Find where the given text appears and provide that cell's center as [x, y] coordinate. 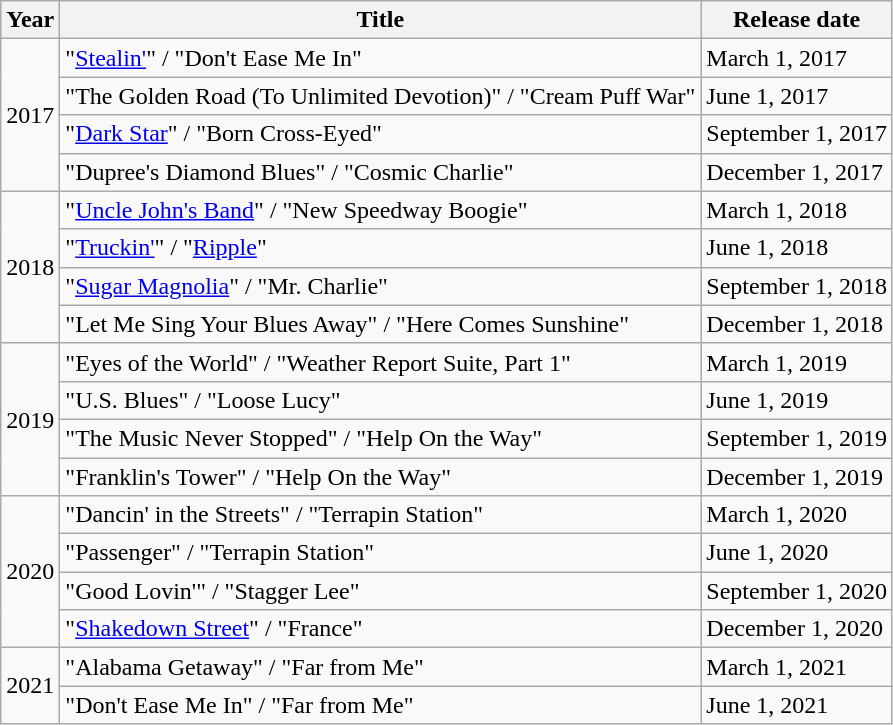
"Truckin'" / "Ripple" [380, 248]
"U.S. Blues" / "Loose Lucy" [380, 400]
June 1, 2021 [797, 705]
Year [30, 20]
"Uncle John's Band" / "New Speedway Boogie" [380, 210]
2020 [30, 572]
June 1, 2020 [797, 553]
September 1, 2020 [797, 591]
September 1, 2019 [797, 438]
March 1, 2020 [797, 515]
December 1, 2019 [797, 477]
2018 [30, 267]
June 1, 2019 [797, 400]
March 1, 2018 [797, 210]
December 1, 2020 [797, 629]
2021 [30, 686]
December 1, 2017 [797, 172]
"Sugar Magnolia" / "Mr. Charlie" [380, 286]
"The Golden Road (To Unlimited Devotion)" / "Cream Puff War" [380, 96]
"The Music Never Stopped" / "Help On the Way" [380, 438]
"Dupree's Diamond Blues" / "Cosmic Charlie" [380, 172]
September 1, 2018 [797, 286]
"Franklin's Tower" / "Help On the Way" [380, 477]
"Let Me Sing Your Blues Away" / "Here Comes Sunshine" [380, 324]
"Eyes of the World" / "Weather Report Suite, Part 1" [380, 362]
2019 [30, 419]
"Stealin'" / "Don't Ease Me In" [380, 58]
"Good Lovin'" / "Stagger Lee" [380, 591]
"Dark Star" / "Born Cross-Eyed" [380, 134]
2017 [30, 115]
March 1, 2021 [797, 667]
September 1, 2017 [797, 134]
March 1, 2019 [797, 362]
December 1, 2018 [797, 324]
"Shakedown Street" / "France" [380, 629]
June 1, 2018 [797, 248]
June 1, 2017 [797, 96]
Title [380, 20]
"Dancin' in the Streets" / "Terrapin Station" [380, 515]
"Alabama Getaway" / "Far from Me" [380, 667]
"Passenger" / "Terrapin Station" [380, 553]
Release date [797, 20]
"Don't Ease Me In" / "Far from Me" [380, 705]
March 1, 2017 [797, 58]
